Detect which cell encompasses the target text, then output its [X, Y] center coordinate. 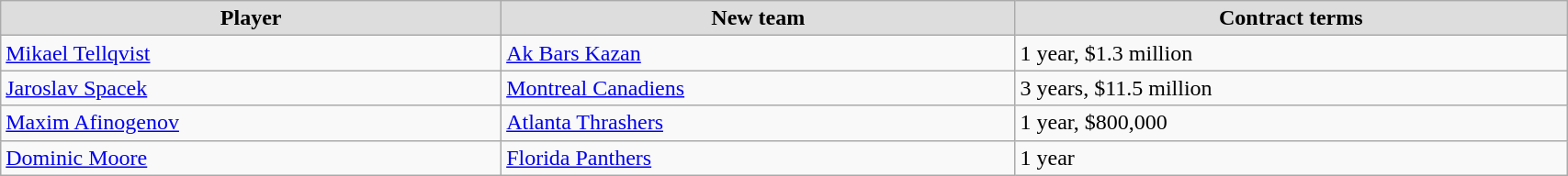
3 years, $11.5 million [1292, 88]
Maxim Afinogenov [252, 123]
1 year, $1.3 million [1292, 53]
New team [759, 18]
Mikael Tellqvist [252, 53]
1 year [1292, 158]
Jaroslav Spacek [252, 88]
Montreal Canadiens [759, 88]
1 year, $800,000 [1292, 123]
Player [252, 18]
Contract terms [1292, 18]
Dominic Moore [252, 158]
Atlanta Thrashers [759, 123]
Ak Bars Kazan [759, 53]
Florida Panthers [759, 158]
